Pinpoint the cell where the given text exists, returning its (X, Y) midpoint coordinate. 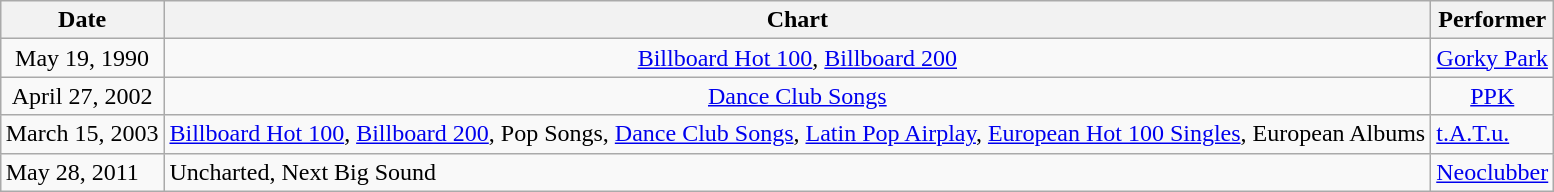
May 28, 2011 (82, 172)
May 19, 1990 (82, 58)
Neoclubber (1492, 172)
PPK (1492, 96)
March 15, 2003 (82, 134)
Billboard Hot 100, Billboard 200 (798, 58)
t.A.T.u. (1492, 134)
Performer (1492, 20)
Dance Club Songs (798, 96)
Uncharted, Next Big Sound (798, 172)
Chart (798, 20)
Gorky Park (1492, 58)
Billboard Hot 100, Billboard 200, Pop Songs, Dance Club Songs, Latin Pop Airplay, European Hot 100 Singles, European Albums (798, 134)
Date (82, 20)
April 27, 2002 (82, 96)
